Provide the [X, Y] coordinate of the cell's center where the given text is located.  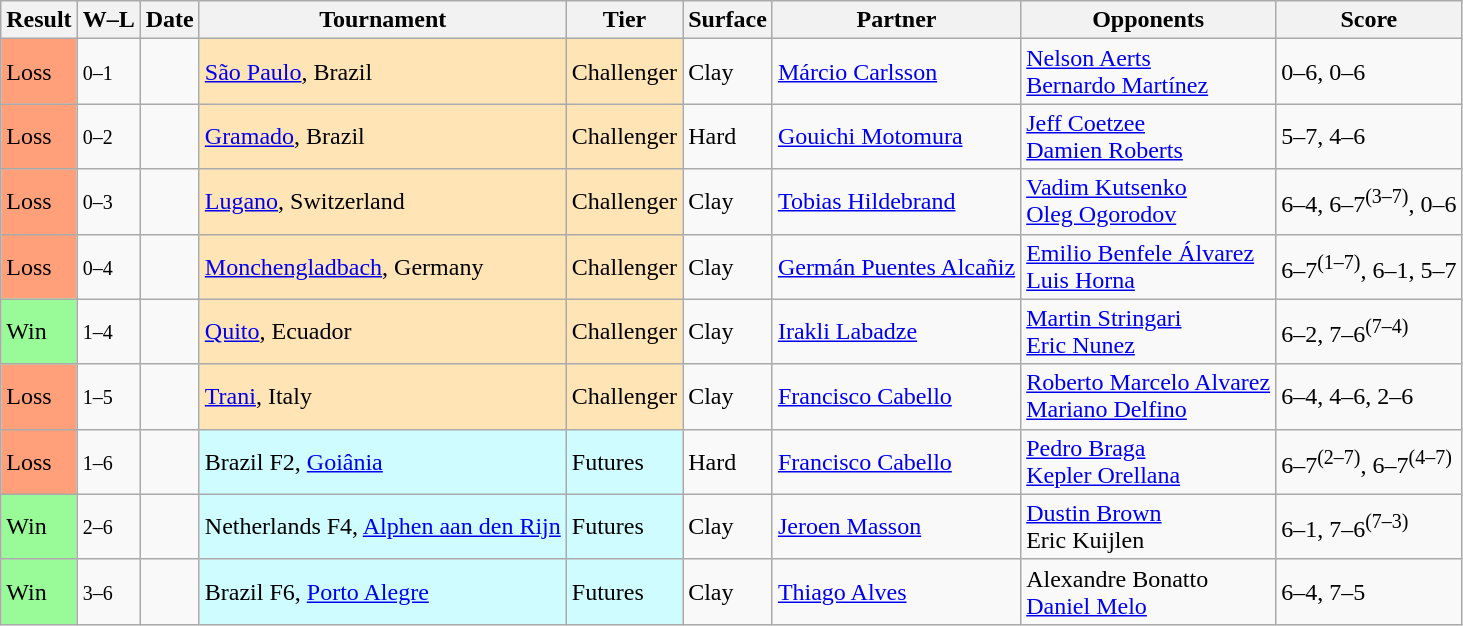
Roberto Marcelo Alvarez Mariano Delfino [1148, 396]
Germán Puentes Alcañiz [896, 266]
Jeff Coetzee Damien Roberts [1148, 136]
Tier [624, 20]
6–2, 7–6(7–4) [1369, 332]
1–6 [108, 462]
Emilio Benfele Álvarez Luis Horna [1148, 266]
Gramado, Brazil [382, 136]
São Paulo, Brazil [382, 72]
Márcio Carlsson [896, 72]
0–1 [108, 72]
Opponents [1148, 20]
0–4 [108, 266]
6–4, 6–7(3–7), 0–6 [1369, 202]
Date [170, 20]
Pedro Braga Kepler Orellana [1148, 462]
0–3 [108, 202]
Thiago Alves [896, 592]
5–7, 4–6 [1369, 136]
Tournament [382, 20]
2–6 [108, 526]
Surface [728, 20]
Result [39, 20]
Partner [896, 20]
Dustin Brown Eric Kuijlen [1148, 526]
Jeroen Masson [896, 526]
6–4, 7–5 [1369, 592]
Alexandre Bonatto Daniel Melo [1148, 592]
Score [1369, 20]
Irakli Labadze [896, 332]
0–2 [108, 136]
1–5 [108, 396]
6–4, 4–6, 2–6 [1369, 396]
Monchengladbach, Germany [382, 266]
1–4 [108, 332]
Lugano, Switzerland [382, 202]
0–6, 0–6 [1369, 72]
Nelson Aerts Bernardo Martínez [1148, 72]
Tobias Hildebrand [896, 202]
Brazil F6, Porto Alegre [382, 592]
6–7(2–7), 6–7(4–7) [1369, 462]
6–1, 7–6(7–3) [1369, 526]
Netherlands F4, Alphen aan den Rijn [382, 526]
W–L [108, 20]
Vadim Kutsenko Oleg Ogorodov [1148, 202]
Quito, Ecuador [382, 332]
Gouichi Motomura [896, 136]
3–6 [108, 592]
Brazil F2, Goiânia [382, 462]
6–7(1–7), 6–1, 5–7 [1369, 266]
Martin Stringari Eric Nunez [1148, 332]
Trani, Italy [382, 396]
